Find where the given text appears and provide that cell's center as (X, Y) coordinate. 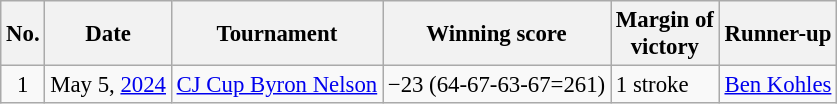
Runner-up (778, 34)
Ben Kohles (778, 85)
Winning score (496, 34)
1 (23, 85)
CJ Cup Byron Nelson (276, 85)
−23 (64-67-63-67=261) (496, 85)
Date (108, 34)
Margin ofvictory (664, 34)
1 stroke (664, 85)
May 5, 2024 (108, 85)
No. (23, 34)
Tournament (276, 34)
